Pinpoint the cell where the given text exists, returning its [X, Y] midpoint coordinate. 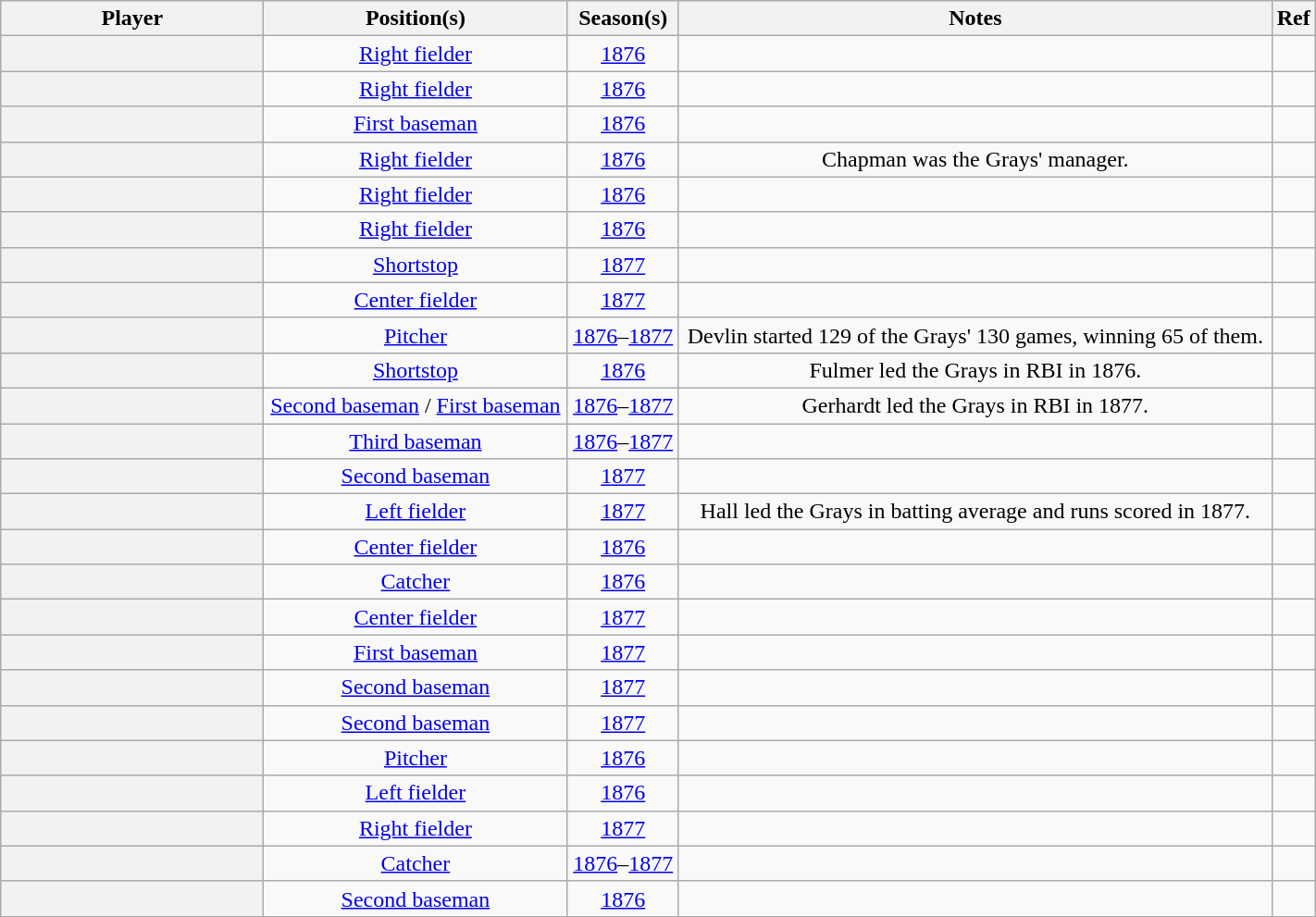
Season(s) [623, 19]
Player [132, 19]
Third baseman [416, 441]
Notes [975, 19]
Chapman was the Grays' manager. [975, 159]
Gerhardt led the Grays in RBI in 1877. [975, 405]
Ref [1294, 19]
Fulmer led the Grays in RBI in 1876. [975, 370]
Second baseman / First baseman [416, 405]
Position(s) [416, 19]
Hall led the Grays in batting average and runs scored in 1877. [975, 512]
Devlin started 129 of the Grays' 130 games, winning 65 of them. [975, 335]
